Provide the [x, y] coordinate of the cell's center where the given text is located.  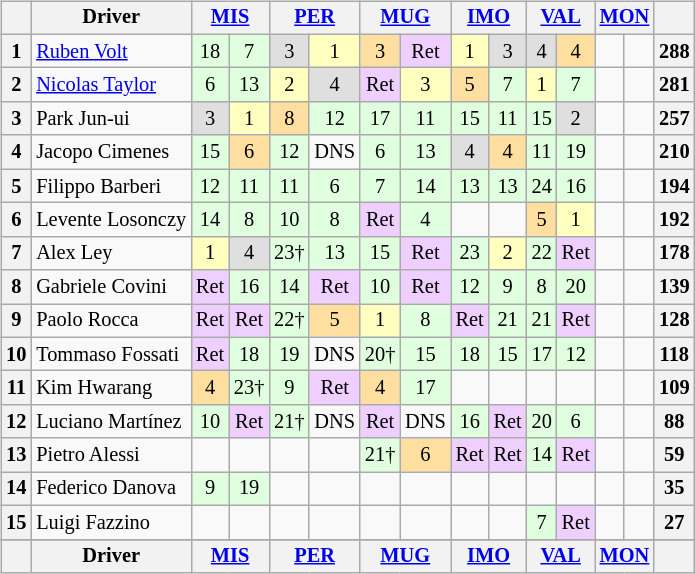
Tommaso Fossati [111, 354]
Alex Ley [111, 253]
192 [674, 220]
35 [674, 489]
257 [674, 119]
Nicolas Taylor [111, 85]
Gabriele Covini [111, 287]
Paolo Rocca [111, 321]
Pietro Alessi [111, 455]
281 [674, 85]
Filippo Barberi [111, 186]
23 [470, 253]
128 [674, 321]
22 [542, 253]
118 [674, 354]
20† [380, 354]
210 [674, 152]
Federico Danova [111, 489]
178 [674, 253]
27 [674, 522]
Levente Losonczy [111, 220]
Ruben Volt [111, 51]
Jacopo Cimenes [111, 152]
194 [674, 186]
24 [542, 186]
Luigi Fazzino [111, 522]
139 [674, 287]
88 [674, 422]
22† [289, 321]
109 [674, 388]
Luciano Martínez [111, 422]
288 [674, 51]
Kim Hwarang [111, 388]
Park Jun-ui [111, 119]
59 [674, 455]
